Return the [X, Y] coordinate for the center point of the cell that contains the specified text.  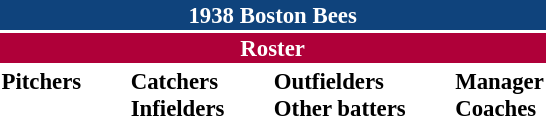
Roster [272, 48]
1938 Boston Bees [272, 15]
